Scan for the cell matching the given text and deliver its [x, y] coordinate at center. 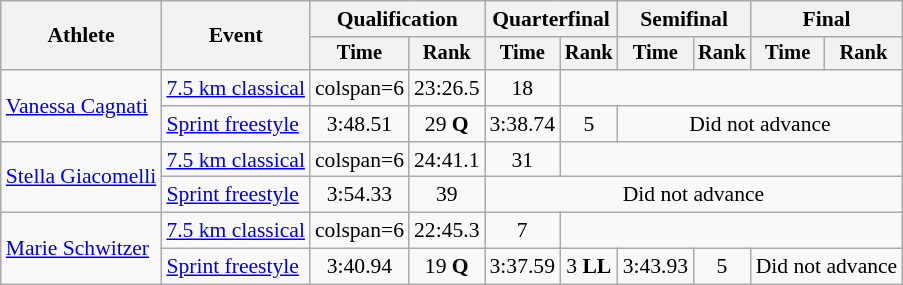
7 [522, 231]
3:37.59 [522, 267]
Stella Giacomelli [82, 178]
3:48.51 [360, 124]
Event [236, 36]
3:43.93 [656, 267]
3:40.94 [360, 267]
Vanessa Cagnati [82, 106]
Final [827, 19]
39 [446, 195]
3:38.74 [522, 124]
3:54.33 [360, 195]
29 Q [446, 124]
Qualification [398, 19]
31 [522, 160]
Athlete [82, 36]
23:26.5 [446, 88]
3 LL [589, 267]
Quarterfinal [550, 19]
Semifinal [684, 19]
Marie Schwitzer [82, 248]
22:45.3 [446, 231]
24:41.1 [446, 160]
18 [522, 88]
19 Q [446, 267]
